Detect which cell encompasses the target text, then output its (x, y) center coordinate. 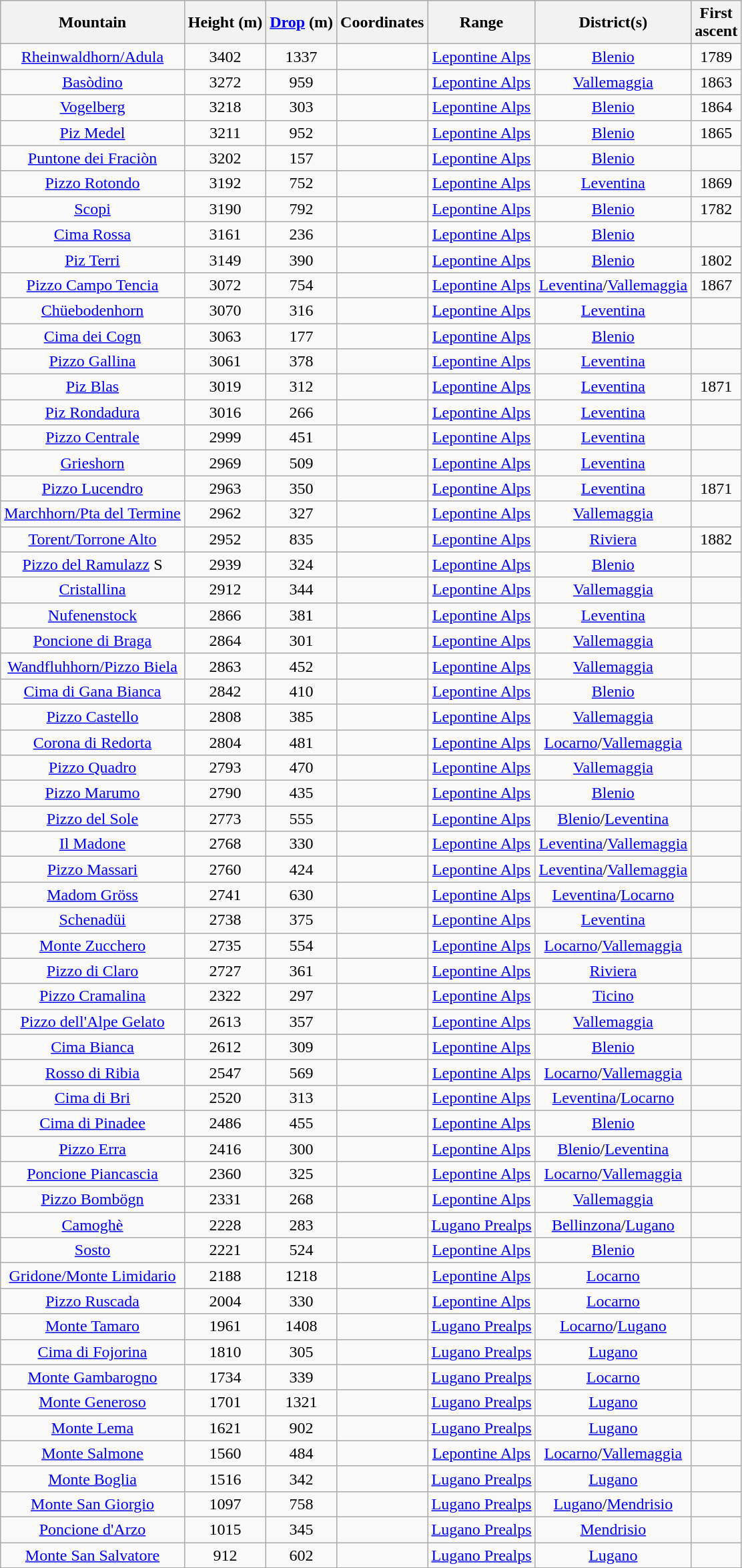
Pizzo Cramalina (93, 996)
2808 (225, 717)
2547 (225, 1072)
Monte Generoso (93, 1403)
Pizzo Erra (93, 1148)
357 (302, 1022)
2738 (225, 920)
2613 (225, 1022)
Range (482, 23)
Piz Terri (93, 260)
602 (302, 1555)
959 (302, 82)
Pizzo del Sole (93, 819)
1408 (302, 1326)
2793 (225, 768)
2866 (225, 615)
Pizzo Ruscada (93, 1301)
1789 (717, 57)
Monte San Giorgio (93, 1504)
912 (225, 1555)
2188 (225, 1276)
754 (302, 285)
2735 (225, 945)
3072 (225, 285)
Gridone/Monte Limidario (93, 1276)
2952 (225, 539)
524 (302, 1250)
452 (302, 666)
451 (302, 438)
Bellinzona/Lugano (613, 1225)
2999 (225, 438)
630 (302, 895)
345 (302, 1529)
554 (302, 945)
Nufenenstock (93, 615)
424 (302, 869)
Monte Boglia (93, 1479)
Monte Tamaro (93, 1326)
1516 (225, 1479)
1864 (717, 107)
3272 (225, 82)
Piz Blas (93, 387)
Il Madone (93, 844)
Cima Bianca (93, 1047)
2863 (225, 666)
297 (302, 996)
3063 (225, 336)
2228 (225, 1225)
324 (302, 564)
Schenadüi (93, 920)
Cima di Bri (93, 1098)
Cristallina (93, 590)
Monte Zucchero (93, 945)
Basòdino (93, 82)
390 (302, 260)
266 (302, 412)
1882 (717, 539)
385 (302, 717)
2963 (225, 488)
1621 (225, 1428)
2520 (225, 1098)
435 (302, 793)
1560 (225, 1453)
Cima dei Cogn (93, 336)
3192 (225, 183)
Rosso di Ribia (93, 1072)
1097 (225, 1504)
344 (302, 590)
1734 (225, 1377)
1810 (225, 1352)
375 (302, 920)
569 (302, 1072)
Cima di Gana Bianca (93, 691)
1961 (225, 1326)
1015 (225, 1529)
470 (302, 768)
3218 (225, 107)
Ticino (613, 996)
2221 (225, 1250)
Monte Gambarogno (93, 1377)
381 (302, 615)
2727 (225, 971)
Madom Gröss (93, 895)
300 (302, 1148)
3402 (225, 57)
327 (302, 514)
Drop (m) (302, 23)
2790 (225, 793)
Corona di Redorta (93, 743)
3190 (225, 209)
339 (302, 1377)
952 (302, 133)
1321 (302, 1403)
Pizzo Rotondo (93, 183)
2760 (225, 869)
2962 (225, 514)
Puntone dei Fraciòn (93, 158)
Pizzo dell'Alpe Gelato (93, 1022)
303 (302, 107)
1218 (302, 1276)
835 (302, 539)
1869 (717, 183)
481 (302, 743)
283 (302, 1225)
2768 (225, 844)
Sosto (93, 1250)
Vogelberg (93, 107)
2322 (225, 996)
177 (302, 336)
3016 (225, 412)
Mountain (93, 23)
Pizzo Marumo (93, 793)
Pizzo Quadro (93, 768)
2939 (225, 564)
Piz Rondadura (93, 412)
316 (302, 310)
2804 (225, 743)
Pizzo Castello (93, 717)
157 (302, 158)
1863 (717, 82)
325 (302, 1174)
752 (302, 183)
3161 (225, 234)
312 (302, 387)
Locarno/Lugano (613, 1326)
342 (302, 1479)
Coordinates (382, 23)
Pizzo del Ramulazz S (93, 564)
792 (302, 209)
484 (302, 1453)
301 (302, 641)
1865 (717, 133)
Height (m) (225, 23)
3149 (225, 260)
2842 (225, 691)
3061 (225, 362)
455 (302, 1123)
268 (302, 1200)
1337 (302, 57)
Cima di Pinadee (93, 1123)
Pizzo di Claro (93, 971)
2864 (225, 641)
Pizzo Centrale (93, 438)
Cima di Fojorina (93, 1352)
1782 (717, 209)
Camoghè (93, 1225)
District(s) (613, 23)
Monte San Salvatore (93, 1555)
2912 (225, 590)
2360 (225, 1174)
410 (302, 691)
Scopi (93, 209)
2331 (225, 1200)
Marchhorn/Pta del Termine (93, 514)
2612 (225, 1047)
2004 (225, 1301)
305 (302, 1352)
Poncione di Braga (93, 641)
Monte Salmone (93, 1453)
Rheinwaldhorn/Adula (93, 57)
3211 (225, 133)
Poncione Piancascia (93, 1174)
3202 (225, 158)
361 (302, 971)
Monte Lema (93, 1428)
236 (302, 234)
555 (302, 819)
Grieshorn (93, 463)
Pizzo Campo Tencia (93, 285)
Wandfluhhorn/Pizzo Biela (93, 666)
1701 (225, 1403)
309 (302, 1047)
Firstascent (717, 23)
2741 (225, 895)
Pizzo Bombögn (93, 1200)
3070 (225, 310)
Cima Rossa (93, 234)
509 (302, 463)
Pizzo Massari (93, 869)
2773 (225, 819)
Mendrisio (613, 1529)
378 (302, 362)
313 (302, 1098)
Torent/Torrone Alto (93, 539)
350 (302, 488)
2486 (225, 1123)
902 (302, 1428)
758 (302, 1504)
Lugano/Mendrisio (613, 1504)
Chüebodenhorn (93, 310)
Pizzo Gallina (93, 362)
Poncione d'Arzo (93, 1529)
Piz Medel (93, 133)
Pizzo Lucendro (93, 488)
3019 (225, 387)
2969 (225, 463)
1867 (717, 285)
2416 (225, 1148)
1802 (717, 260)
